Detect which cell encompasses the target text, then output its (x, y) center coordinate. 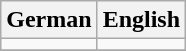
German (49, 20)
English (141, 20)
